Pinpoint the cell where the given text exists, returning its [X, Y] midpoint coordinate. 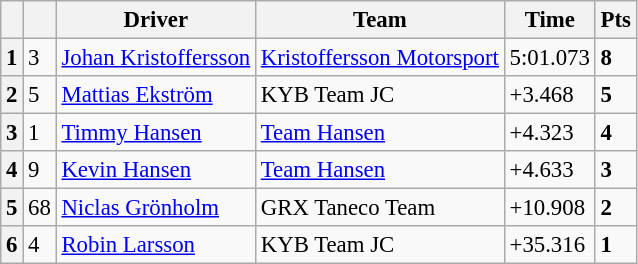
6 [12, 245]
Mattias Ekström [156, 95]
Kristoffersson Motorsport [380, 58]
Johan Kristoffersson [156, 58]
68 [40, 208]
+4.323 [550, 133]
8 [616, 58]
9 [40, 170]
Pts [616, 20]
5:01.073 [550, 58]
Timmy Hansen [156, 133]
+35.316 [550, 245]
Driver [156, 20]
+4.633 [550, 170]
Time [550, 20]
Niclas Grönholm [156, 208]
Team [380, 20]
Robin Larsson [156, 245]
GRX Taneco Team [380, 208]
Kevin Hansen [156, 170]
+10.908 [550, 208]
+3.468 [550, 95]
